Detect which cell encompasses the target text, then output its (X, Y) center coordinate. 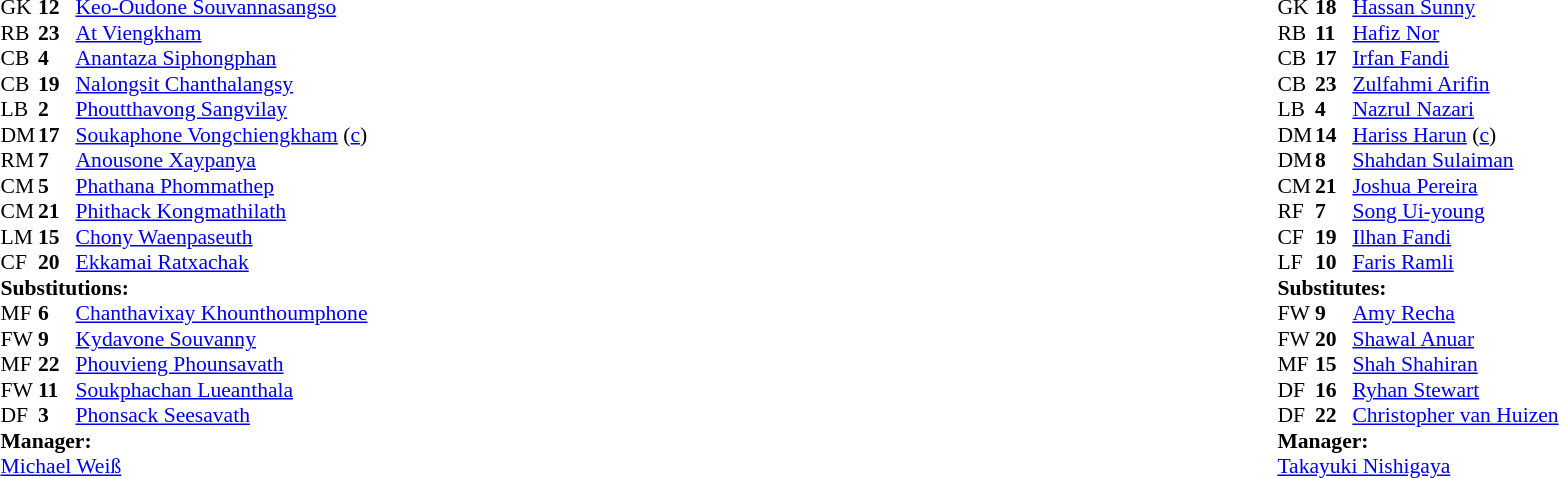
10 (1334, 263)
Christopher van Huizen (1455, 415)
14 (1334, 135)
Ekkamai Ratxachak (222, 263)
RF (1296, 211)
Irfan Fandi (1455, 59)
Phoutthavong Sangvilay (222, 109)
LM (19, 237)
8 (1334, 161)
Amy Recha (1455, 313)
Phouvieng Phounsavath (222, 365)
5 (57, 186)
Substitutions: (184, 288)
6 (57, 313)
Hariss Harun (c) (1455, 135)
Chanthavixay Khounthoumphone (222, 313)
Nazrul Nazari (1455, 109)
Song Ui-young (1455, 211)
LF (1296, 263)
Substitutes: (1418, 288)
RM (19, 161)
Shahdan Sulaiman (1455, 161)
16 (1334, 390)
Chony Waenpaseuth (222, 237)
Ryhan Stewart (1455, 390)
Shawal Anuar (1455, 339)
Hafiz Nor (1455, 33)
Phonsack Seesavath (222, 415)
Soukaphone Vongchiengkham (c) (222, 135)
3 (57, 415)
2 (57, 109)
Anousone Xaypanya (222, 161)
Kydavone Souvanny (222, 339)
Shah Shahiran (1455, 365)
Nalongsit Chanthalangsy (222, 84)
Phathana Phommathep (222, 186)
Ilhan Fandi (1455, 237)
Joshua Pereira (1455, 186)
At Viengkham (222, 33)
Faris Ramli (1455, 263)
Anantaza Siphongphan (222, 59)
Zulfahmi Arifin (1455, 84)
Soukphachan Lueanthala (222, 390)
Phithack Kongmathilath (222, 211)
